Find where the given text appears and provide that cell's center as (X, Y) coordinate. 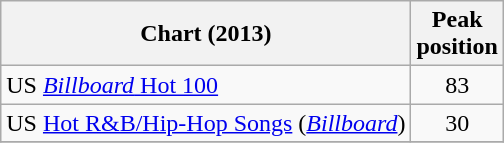
30 (457, 123)
83 (457, 85)
US Hot R&B/Hip-Hop Songs (Billboard) (206, 123)
US Billboard Hot 100 (206, 85)
Peakposition (457, 34)
Chart (2013) (206, 34)
